Determine the [X, Y] coordinate at the center of the cell enclosing the given text.  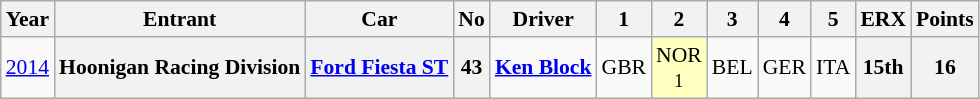
Entrant [180, 19]
43 [472, 68]
2014 [28, 68]
ERX [883, 19]
Ford Fiesta ST [379, 68]
Ken Block [544, 68]
5 [833, 19]
NOR1 [679, 68]
ITA [833, 68]
1 [624, 19]
GBR [624, 68]
16 [945, 68]
2 [679, 19]
Points [945, 19]
15th [883, 68]
BEL [732, 68]
Car [379, 19]
4 [784, 19]
3 [732, 19]
Year [28, 19]
GER [784, 68]
Driver [544, 19]
Hoonigan Racing Division [180, 68]
No [472, 19]
